Find where the given text appears and provide that cell's center as (X, Y) coordinate. 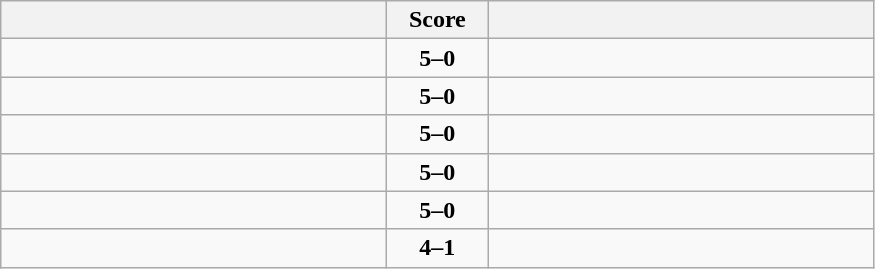
Score (438, 20)
4–1 (438, 248)
